Find where the given text appears and provide that cell's center as (x, y) coordinate. 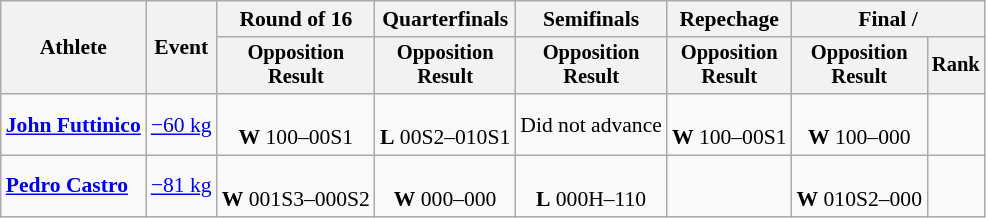
John Futtinico (74, 124)
Rank (956, 66)
Repechage (730, 19)
W 010S2–000 (860, 186)
Round of 16 (296, 19)
L 00S2–010S1 (445, 124)
Semifinals (591, 19)
−81 kg (182, 186)
Quarterfinals (445, 19)
L 000H–110 (591, 186)
−60 kg (182, 124)
Did not advance (591, 124)
Pedro Castro (74, 186)
Event (182, 48)
W 000–000 (445, 186)
Athlete (74, 48)
W 001S3–000S2 (296, 186)
Final / (888, 19)
W 100–000 (860, 124)
